Determine the [X, Y] coordinate at the center of the cell enclosing the given text.  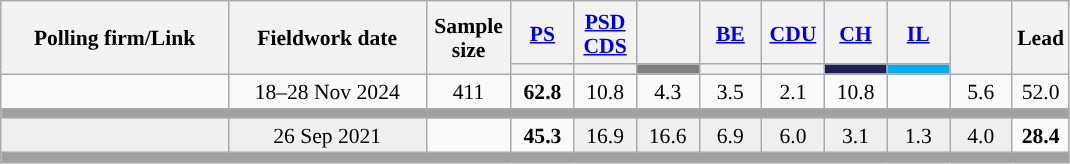
28.4 [1040, 136]
Sample size [468, 38]
PSDCDS [606, 32]
CDU [794, 32]
6.9 [730, 136]
62.8 [542, 91]
18–28 Nov 2024 [327, 91]
52.0 [1040, 91]
Polling firm/Link [115, 38]
IL [918, 32]
411 [468, 91]
26 Sep 2021 [327, 136]
3.5 [730, 91]
CH [856, 32]
16.6 [668, 136]
BE [730, 32]
Fieldwork date [327, 38]
6.0 [794, 136]
3.1 [856, 136]
Lead [1040, 38]
4.3 [668, 91]
4.0 [982, 136]
5.6 [982, 91]
PS [542, 32]
1.3 [918, 136]
45.3 [542, 136]
2.1 [794, 91]
16.9 [606, 136]
